Return the [x, y] coordinate for the center point of the cell that contains the specified text.  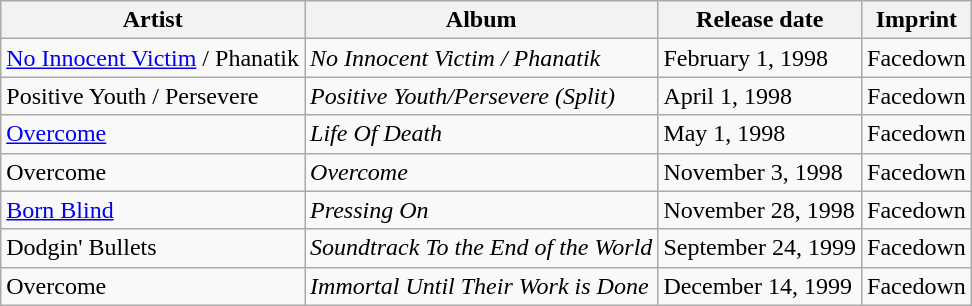
Soundtrack To the End of the World [482, 248]
Positive Youth / Persevere [153, 96]
November 3, 1998 [760, 172]
Album [482, 20]
Pressing On [482, 210]
December 14, 1999 [760, 286]
Life Of Death [482, 134]
April 1, 1998 [760, 96]
Positive Youth/Persevere (Split) [482, 96]
November 28, 1998 [760, 210]
Immortal Until Their Work is Done [482, 286]
Born Blind [153, 210]
Artist [153, 20]
Release date [760, 20]
Imprint [917, 20]
February 1, 1998 [760, 58]
May 1, 1998 [760, 134]
Dodgin' Bullets [153, 248]
September 24, 1999 [760, 248]
